From the cell containing the given text, extract its center point as [X, Y] coordinate. 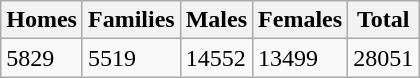
28051 [384, 58]
13499 [300, 58]
Homes [42, 20]
Males [216, 20]
Families [131, 20]
14552 [216, 58]
5519 [131, 58]
Total [384, 20]
5829 [42, 58]
Females [300, 20]
